For the text-containing cell, return its midpoint in [x, y] coordinate format. 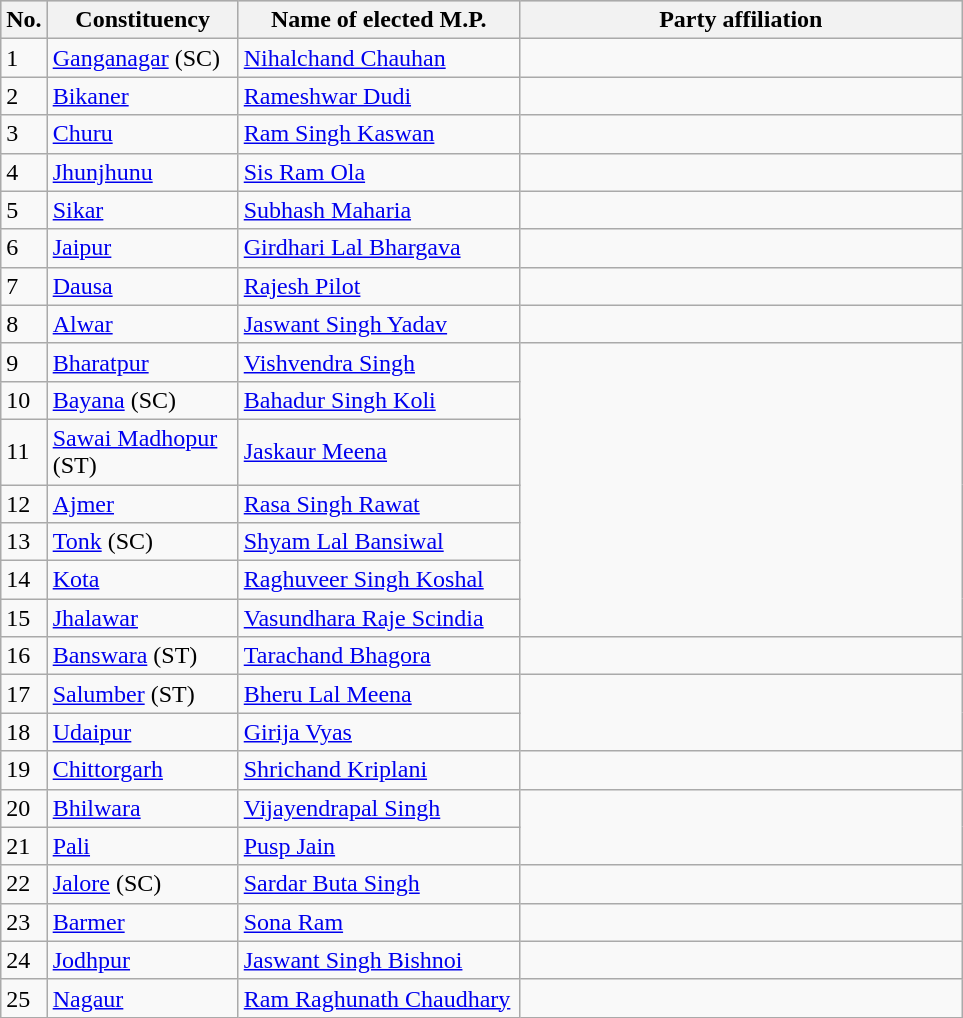
Barmer [142, 922]
2 [24, 96]
Subhash Maharia [378, 210]
Vasundhara Raje Scindia [378, 618]
Vishvendra Singh [378, 362]
Jaskaur Meena [378, 452]
7 [24, 286]
25 [24, 998]
14 [24, 580]
Sis Ram Ola [378, 172]
22 [24, 884]
11 [24, 452]
Bikaner [142, 96]
13 [24, 542]
Shyam Lal Bansiwal [378, 542]
Raghuveer Singh Koshal [378, 580]
23 [24, 922]
17 [24, 694]
Bheru Lal Meena [378, 694]
6 [24, 248]
Ram Raghunath Chaudhary [378, 998]
Jaipur [142, 248]
10 [24, 400]
Salumber (ST) [142, 694]
Udaipur [142, 732]
Alwar [142, 324]
21 [24, 846]
Tarachand Bhagora [378, 656]
Tonk (SC) [142, 542]
Sardar Buta Singh [378, 884]
Jaswant Singh Bishnoi [378, 960]
15 [24, 618]
Jhunjhunu [142, 172]
Bharatpur [142, 362]
Jalore (SC) [142, 884]
8 [24, 324]
Sawai Madhopur (ST) [142, 452]
Kota [142, 580]
Nihalchand Chauhan [378, 58]
Constituency [142, 20]
Jhalawar [142, 618]
Sona Ram [378, 922]
5 [24, 210]
Shrichand Kriplani [378, 770]
Vijayendrapal Singh [378, 808]
19 [24, 770]
Jodhpur [142, 960]
Pali [142, 846]
Party affiliation [740, 20]
Nagaur [142, 998]
24 [24, 960]
9 [24, 362]
No. [24, 20]
3 [24, 134]
Bayana (SC) [142, 400]
4 [24, 172]
Rajesh Pilot [378, 286]
Name of elected M.P. [378, 20]
Jaswant Singh Yadav [378, 324]
Girija Vyas [378, 732]
Banswara (ST) [142, 656]
Chittorgarh [142, 770]
Ram Singh Kaswan [378, 134]
12 [24, 503]
1 [24, 58]
20 [24, 808]
Girdhari Lal Bhargava [378, 248]
Ganganagar (SC) [142, 58]
Churu [142, 134]
Bhilwara [142, 808]
Bahadur Singh Koli [378, 400]
Pusp Jain [378, 846]
18 [24, 732]
Ajmer [142, 503]
Rasa Singh Rawat [378, 503]
Sikar [142, 210]
16 [24, 656]
Dausa [142, 286]
Rameshwar Dudi [378, 96]
